Return the [x, y] coordinate for the center point of the cell that contains the specified text.  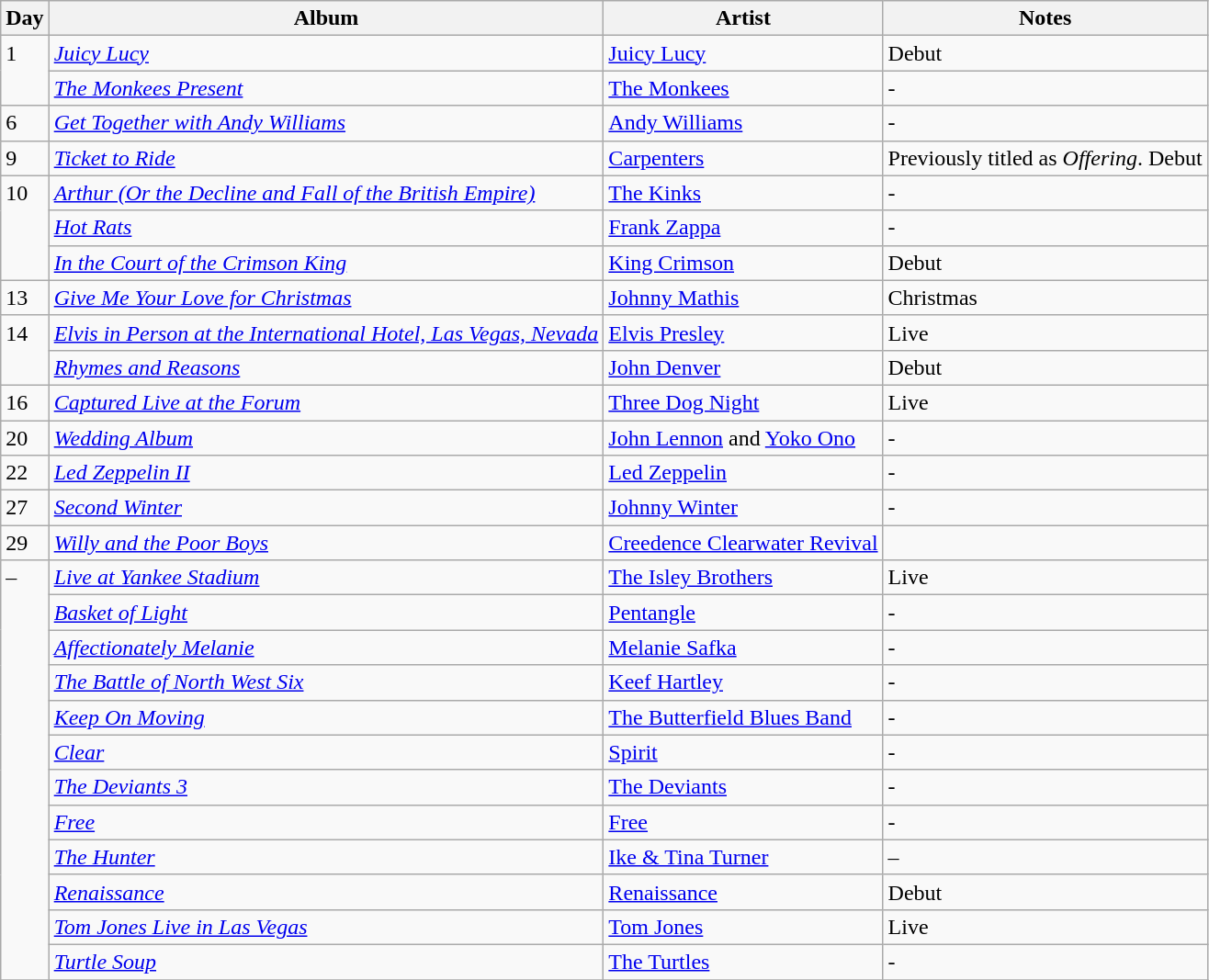
Album [326, 18]
6 [25, 123]
In the Court of the Crimson King [326, 263]
Spirit [743, 752]
Creedence Clearwater Revival [743, 543]
Andy Williams [743, 123]
Three Dog Night [743, 402]
The Turtles [743, 962]
The Isley Brothers [743, 578]
Tom Jones [743, 927]
Wedding Album [326, 438]
Elvis in Person at the International Hotel, Las Vegas, Nevada [326, 332]
Get Together with Andy Williams [326, 123]
The Kinks [743, 193]
Basket of Light [326, 613]
29 [25, 543]
14 [25, 350]
Willy and the Poor Boys [326, 543]
Pentangle [743, 613]
Ticket to Ride [326, 158]
10 [25, 228]
Previously titled as Offering. Debut [1045, 158]
Live at Yankee Stadium [326, 578]
Give Me Your Love for Christmas [326, 298]
The Deviants 3 [326, 787]
Ike & Tina Turner [743, 857]
Led Zeppelin [743, 473]
John Denver [743, 367]
13 [25, 298]
Affectionately Melanie [326, 648]
Clear [326, 752]
1 [25, 71]
Day [25, 18]
22 [25, 473]
Frank Zappa [743, 228]
9 [25, 158]
16 [25, 402]
The Deviants [743, 787]
John Lennon and Yoko Ono [743, 438]
Keef Hartley [743, 682]
Johnny Mathis [743, 298]
King Crimson [743, 263]
Johnny Winter [743, 508]
Melanie Safka [743, 648]
Elvis Presley [743, 332]
Second Winter [326, 508]
20 [25, 438]
Christmas [1045, 298]
Notes [1045, 18]
The Butterfield Blues Band [743, 717]
The Monkees [743, 88]
Keep On Moving [326, 717]
The Hunter [326, 857]
27 [25, 508]
Rhymes and Reasons [326, 367]
Carpenters [743, 158]
Captured Live at the Forum [326, 402]
Arthur (Or the Decline and Fall of the British Empire) [326, 193]
The Battle of North West Six [326, 682]
Artist [743, 18]
Led Zeppelin II [326, 473]
The Monkees Present [326, 88]
Tom Jones Live in Las Vegas [326, 927]
Hot Rats [326, 228]
Turtle Soup [326, 962]
